Search for the cell housing the specified text and yield its (x, y) center coordinate. 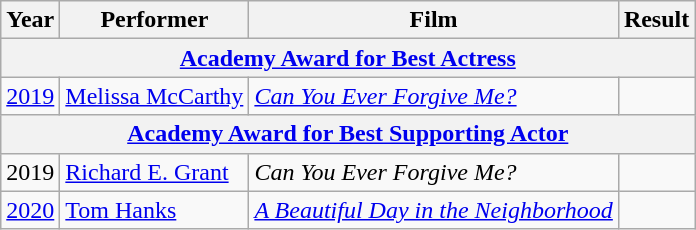
Academy Award for Best Actress (348, 58)
Result (656, 20)
Performer (154, 20)
Richard E. Grant (154, 172)
Tom Hanks (154, 210)
Film (434, 20)
Melissa McCarthy (154, 96)
A Beautiful Day in the Neighborhood (434, 210)
2020 (30, 210)
Academy Award for Best Supporting Actor (348, 134)
Year (30, 20)
